Output the [x, y] coordinate of the center of the cell containing the given text.  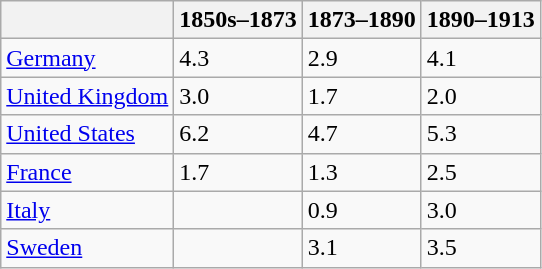
1.3 [362, 172]
United Kingdom [88, 96]
Germany [88, 58]
3.5 [480, 248]
France [88, 172]
4.7 [362, 134]
United States [88, 134]
1890–1913 [480, 20]
1850s–1873 [238, 20]
3.1 [362, 248]
2.5 [480, 172]
4.1 [480, 58]
0.9 [362, 210]
6.2 [238, 134]
5.3 [480, 134]
4.3 [238, 58]
2.9 [362, 58]
Sweden [88, 248]
2.0 [480, 96]
1873–1890 [362, 20]
Italy [88, 210]
